For the text-containing cell, return its midpoint in [x, y] coordinate format. 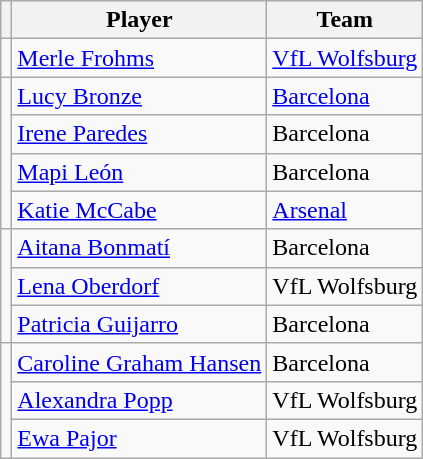
Merle Frohms [140, 58]
Irene Paredes [140, 134]
Caroline Graham Hansen [140, 362]
Lucy Bronze [140, 96]
Mapi León [140, 172]
Katie McCabe [140, 210]
Aitana Bonmatí [140, 248]
Ewa Pajor [140, 438]
Team [345, 20]
Arsenal [345, 210]
Lena Oberdorf [140, 286]
Player [140, 20]
Patricia Guijarro [140, 324]
Alexandra Popp [140, 400]
